Return the [x, y] coordinate for the center point of the cell that contains the specified text.  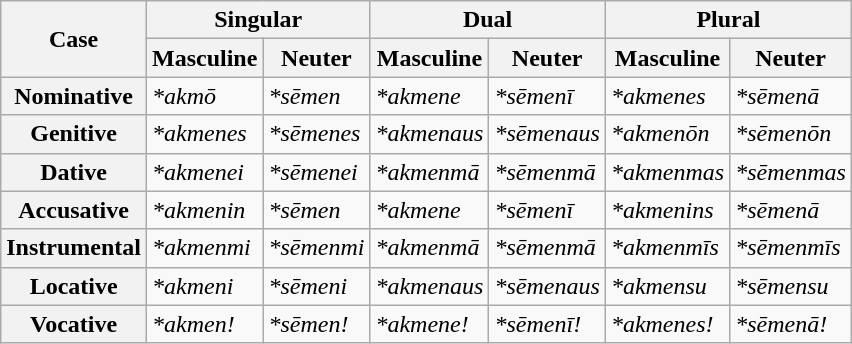
*sēmensu [791, 286]
*akmenes! [667, 324]
*sēmenā! [791, 324]
*sēmenmas [791, 172]
*sēmenei [316, 172]
Nominative [74, 96]
Accusative [74, 210]
*akmene! [430, 324]
*akmen! [204, 324]
*akmō [204, 96]
*sēmen! [316, 324]
Singular [258, 20]
*akmenins [667, 210]
*akmensu [667, 286]
*sēmenōn [791, 134]
*akmeni [204, 286]
*sēmenī! [547, 324]
Dative [74, 172]
*sēmenmi [316, 248]
*akmenei [204, 172]
Genitive [74, 134]
Dual [488, 20]
*sēmenes [316, 134]
Locative [74, 286]
Instrumental [74, 248]
*sēmenmīs [791, 248]
*akmenin [204, 210]
*akmenmas [667, 172]
Vocative [74, 324]
Plural [728, 20]
Case [74, 39]
*akmenmīs [667, 248]
*akmenmi [204, 248]
*akmenōn [667, 134]
*sēmeni [316, 286]
